For the text-containing cell, return its midpoint in (x, y) coordinate format. 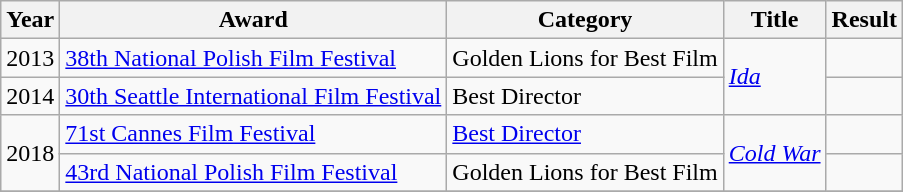
38th National Polish Film Festival (254, 58)
Year (30, 20)
Result (864, 20)
43rd National Polish Film Festival (254, 172)
2018 (30, 153)
Ida (774, 77)
Award (254, 20)
2014 (30, 96)
Category (585, 20)
Cold War (774, 153)
30th Seattle International Film Festival (254, 96)
Title (774, 20)
2013 (30, 58)
71st Cannes Film Festival (254, 134)
